Determine the (X, Y) coordinate at the center of the cell enclosing the given text.  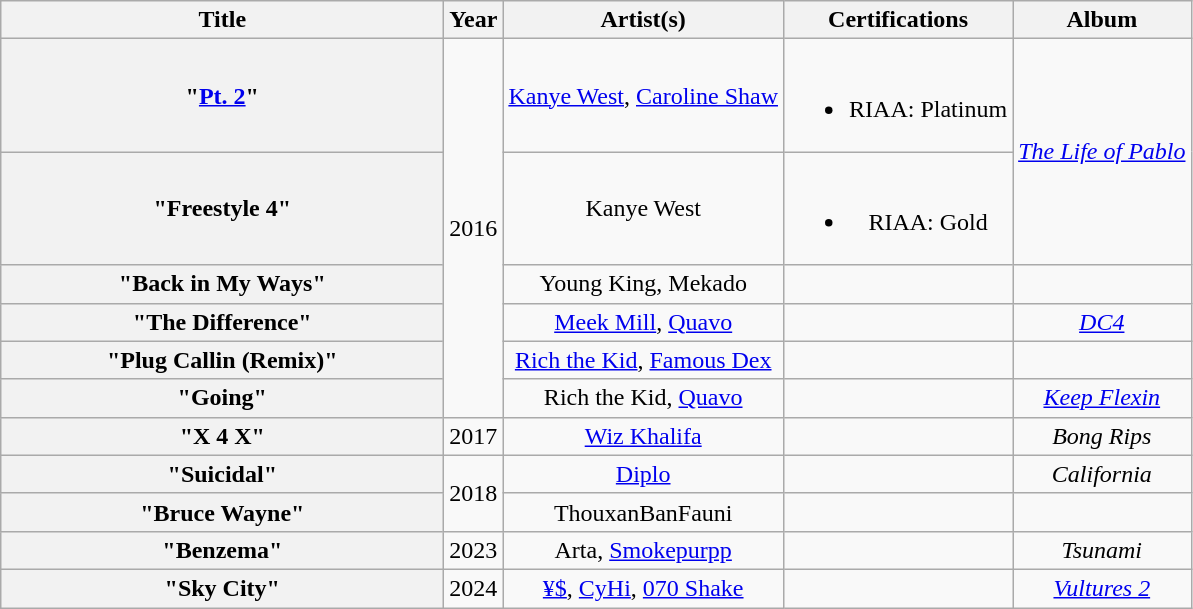
Kanye West, Caroline Shaw (644, 96)
2018 (474, 493)
Artist(s) (644, 20)
Arta, Smokepurpp (644, 550)
Album (1102, 20)
"Going" (222, 398)
Wiz Khalifa (644, 436)
"Benzema" (222, 550)
California (1102, 474)
Year (474, 20)
Bong Rips (1102, 436)
Kanye West (644, 208)
"Plug Callin (Remix)" (222, 360)
"Back in My Ways" (222, 284)
"The Difference" (222, 322)
"Freestyle 4" (222, 208)
2023 (474, 550)
Keep Flexin (1102, 398)
Tsunami (1102, 550)
"Suicidal" (222, 474)
ThouxanBanFauni (644, 512)
RIAA: Gold (898, 208)
Rich the Kid, Famous Dex (644, 360)
2017 (474, 436)
¥$, CyHi, 070 Shake (644, 588)
DC4 (1102, 322)
Meek Mill, Quavo (644, 322)
Young King, Mekado (644, 284)
RIAA: Platinum (898, 96)
Rich the Kid, Quavo (644, 398)
2016 (474, 228)
The Life of Pablo (1102, 152)
Certifications (898, 20)
2024 (474, 588)
"Pt. 2" (222, 96)
Title (222, 20)
"Bruce Wayne" (222, 512)
Diplo (644, 474)
Vultures 2 (1102, 588)
"Sky City" (222, 588)
"X 4 X" (222, 436)
